For the text-containing cell, return its midpoint in (x, y) coordinate format. 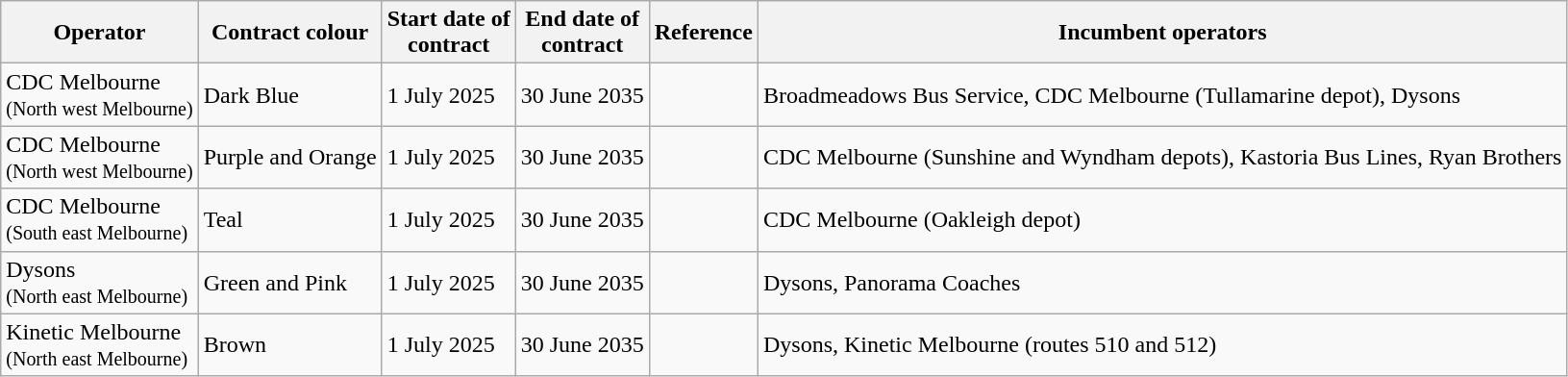
End date of contract (583, 33)
CDC Melbourne (Oakleigh depot) (1161, 219)
Incumbent operators (1161, 33)
Contract colour (290, 33)
Start date of contract (448, 33)
Kinetic Melbourne(North east Melbourne) (100, 344)
Reference (704, 33)
Dysons, Kinetic Melbourne (routes 510 and 512) (1161, 344)
Green and Pink (290, 283)
Operator (100, 33)
Teal (290, 219)
CDC Melbourne (Sunshine and Wyndham depots), Kastoria Bus Lines, Ryan Brothers (1161, 158)
Dysons, Panorama Coaches (1161, 283)
Purple and Orange (290, 158)
Dark Blue (290, 94)
Dysons(North east Melbourne) (100, 283)
CDC Melbourne(South east Melbourne) (100, 219)
Brown (290, 344)
Broadmeadows Bus Service, CDC Melbourne (Tullamarine depot), Dysons (1161, 94)
